Provide the (X, Y) coordinate of the cell's center where the given text is located.  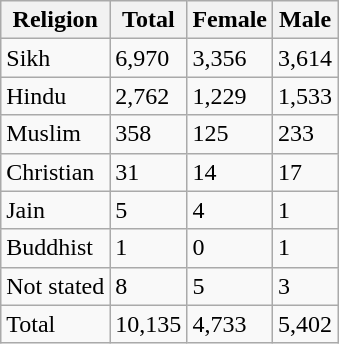
3 (306, 286)
Muslim (56, 134)
3,614 (306, 58)
Buddhist (56, 248)
2,762 (148, 96)
Christian (56, 172)
8 (148, 286)
125 (230, 134)
1,229 (230, 96)
10,135 (148, 324)
Religion (56, 20)
6,970 (148, 58)
0 (230, 248)
31 (148, 172)
Female (230, 20)
Hindu (56, 96)
4,733 (230, 324)
233 (306, 134)
Jain (56, 210)
14 (230, 172)
1,533 (306, 96)
3,356 (230, 58)
5,402 (306, 324)
Sikh (56, 58)
4 (230, 210)
17 (306, 172)
358 (148, 134)
Male (306, 20)
Not stated (56, 286)
